Pinpoint the cell where the given text exists, returning its (X, Y) midpoint coordinate. 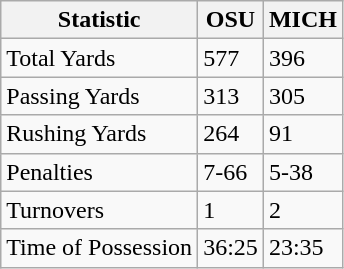
577 (231, 58)
305 (302, 96)
5-38 (302, 172)
313 (231, 96)
91 (302, 134)
7-66 (231, 172)
OSU (231, 20)
36:25 (231, 248)
MICH (302, 20)
Total Yards (100, 58)
1 (231, 210)
Penalties (100, 172)
264 (231, 134)
396 (302, 58)
Statistic (100, 20)
Turnovers (100, 210)
Rushing Yards (100, 134)
2 (302, 210)
Passing Yards (100, 96)
23:35 (302, 248)
Time of Possession (100, 248)
